Capture the cell that displays the provided text and extract its [x, y] central coordinate. 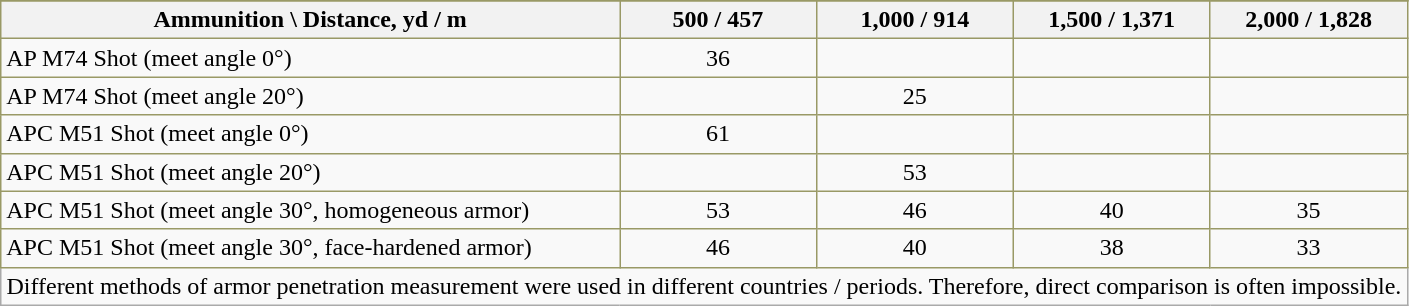
2,000 / 1,828 [1308, 20]
35 [1308, 210]
38 [1112, 248]
AP M74 Shot (meet angle 20°) [310, 96]
APC M51 Shot (meet angle 20°) [310, 172]
36 [718, 58]
Ammunition \ Distance, yd / m [310, 20]
APC M51 Shot (meet angle 30°, homogeneous armor) [310, 210]
500 / 457 [718, 20]
33 [1308, 248]
APC M51 Shot (meet angle 0°) [310, 134]
Different methods of armor penetration measurement were used in different countries / periods. Therefore, direct comparison is often impossible. [704, 286]
AP M74 Shot (meet angle 0°) [310, 58]
1,500 / 1,371 [1112, 20]
APC M51 Shot (meet angle 30°, face-hardened armor) [310, 248]
61 [718, 134]
25 [914, 96]
1,000 / 914 [914, 20]
